From the cell containing the given text, extract its center point as (x, y) coordinate. 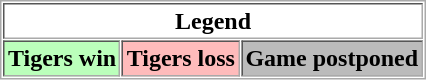
Tigers loss (180, 58)
Tigers win (62, 58)
Legend (212, 21)
Game postponed (332, 58)
